Provide the [X, Y] coordinate of the cell's center where the given text is located.  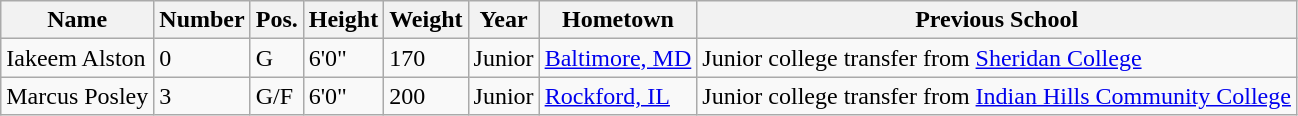
Junior college transfer from Sheridan College [997, 58]
3 [202, 96]
Iakeem Alston [78, 58]
Marcus Posley [78, 96]
Previous School [997, 20]
Junior college transfer from Indian Hills Community College [997, 96]
Baltimore, MD [618, 58]
Height [343, 20]
G [276, 58]
G/F [276, 96]
170 [426, 58]
Pos. [276, 20]
Name [78, 20]
Weight [426, 20]
200 [426, 96]
Year [504, 20]
Hometown [618, 20]
0 [202, 58]
Number [202, 20]
Rockford, IL [618, 96]
